Scan for the cell matching the given text and deliver its (x, y) coordinate at center. 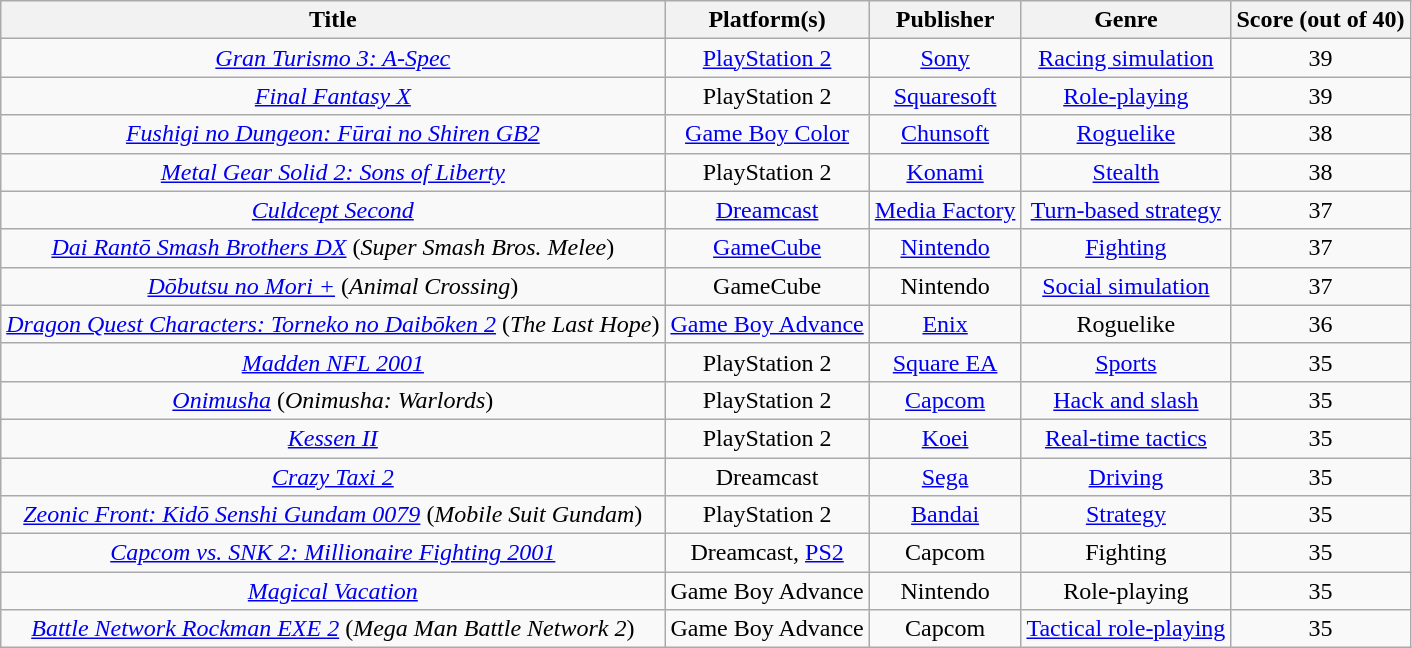
Strategy (1126, 515)
Sports (1126, 362)
Chunsoft (945, 134)
Score (out of 40) (1320, 20)
Sega (945, 477)
Koei (945, 438)
Konami (945, 172)
Driving (1126, 477)
Onimusha (Onimusha: Warlords) (333, 400)
Media Factory (945, 210)
Publisher (945, 20)
Game Boy Color (767, 134)
Social simulation (1126, 286)
Culdcept Second (333, 210)
Dragon Quest Characters: Torneko no Daibōken 2 (The Last Hope) (333, 324)
Stealth (1126, 172)
Madden NFL 2001 (333, 362)
Dōbutsu no Mori + (Animal Crossing) (333, 286)
Crazy Taxi 2 (333, 477)
Bandai (945, 515)
Real-time tactics (1126, 438)
Zeonic Front: Kidō Senshi Gundam 0079 (Mobile Suit Gundam) (333, 515)
Tactical role-playing (1126, 629)
Dreamcast, PS2 (767, 553)
Genre (1126, 20)
Kessen II (333, 438)
Platform(s) (767, 20)
Gran Turismo 3: A-Spec (333, 58)
Enix (945, 324)
Square EA (945, 362)
Hack and slash (1126, 400)
Racing simulation (1126, 58)
Final Fantasy X (333, 96)
Sony (945, 58)
36 (1320, 324)
Turn-based strategy (1126, 210)
Magical Vacation (333, 591)
Capcom vs. SNK 2: Millionaire Fighting 2001 (333, 553)
Dai Rantō Smash Brothers DX (Super Smash Bros. Melee) (333, 248)
Squaresoft (945, 96)
Battle Network Rockman EXE 2 (Mega Man Battle Network 2) (333, 629)
Title (333, 20)
Fushigi no Dungeon: Fūrai no Shiren GB2 (333, 134)
Metal Gear Solid 2: Sons of Liberty (333, 172)
